Extract the (x, y) coordinate from the center of the cell holding the provided text.  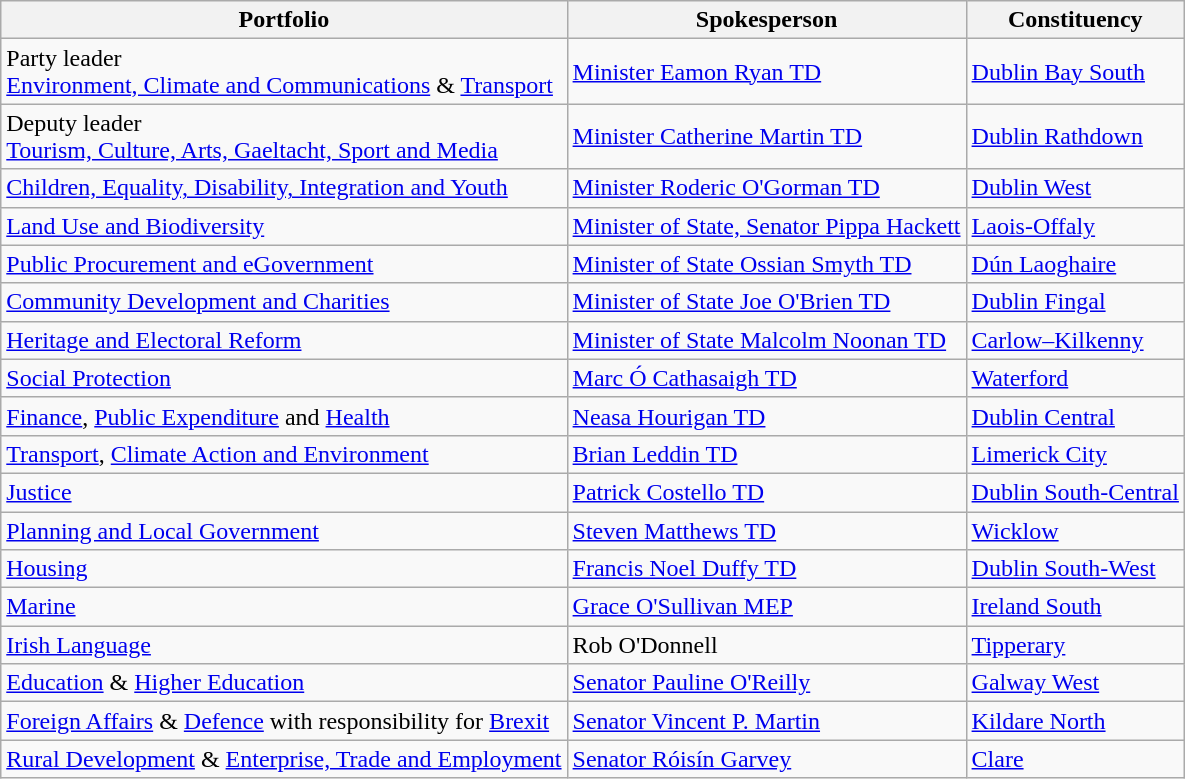
Irish Language (284, 645)
Patrick Costello TD (766, 492)
Dublin South-West (1075, 569)
Ireland South (1075, 607)
Brian Leddin TD (766, 454)
Waterford (1075, 378)
Wicklow (1075, 531)
Laois-Offaly (1075, 226)
Marine (284, 607)
Dún Laoghaire (1075, 264)
Planning and Local Government (284, 531)
Children, Equality, Disability, Integration and Youth (284, 188)
Minister Eamon Ryan TD (766, 72)
Steven Matthews TD (766, 531)
Senator Vincent P. Martin (766, 721)
Senator Róisín Garvey (766, 759)
Senator Pauline O'Reilly (766, 683)
Public Procurement and eGovernment (284, 264)
Deputy leaderTourism, Culture, Arts, Gaeltacht, Sport and Media (284, 136)
Dublin Fingal (1075, 302)
Constituency (1075, 20)
Kildare North (1075, 721)
Dublin Bay South (1075, 72)
Rural Development & Enterprise, Trade and Employment (284, 759)
Carlow–Kilkenny (1075, 340)
Marc Ó Cathasaigh TD (766, 378)
Tipperary (1075, 645)
Transport, Climate Action and Environment (284, 454)
Dublin Central (1075, 416)
Neasa Hourigan TD (766, 416)
Heritage and Electoral Reform (284, 340)
Minister of State Joe O'Brien TD (766, 302)
Dublin West (1075, 188)
Foreign Affairs & Defence with responsibility for Brexit (284, 721)
Social Protection (284, 378)
Justice (284, 492)
Clare (1075, 759)
Grace O'Sullivan MEP (766, 607)
Land Use and Biodiversity (284, 226)
Minister of State Ossian Smyth TD (766, 264)
Limerick City (1075, 454)
Minister of State Malcolm Noonan TD (766, 340)
Education & Higher Education (284, 683)
Community Development and Charities (284, 302)
Party leaderEnvironment, Climate and Communications & Transport (284, 72)
Portfolio (284, 20)
Spokesperson (766, 20)
Galway West (1075, 683)
Minister Catherine Martin TD (766, 136)
Dublin South-Central (1075, 492)
Finance, Public Expenditure and Health (284, 416)
Francis Noel Duffy TD (766, 569)
Minister of State, Senator Pippa Hackett (766, 226)
Housing (284, 569)
Rob O'Donnell (766, 645)
Dublin Rathdown (1075, 136)
Minister Roderic O'Gorman TD (766, 188)
